Find where the given text appears and provide that cell's center as [X, Y] coordinate. 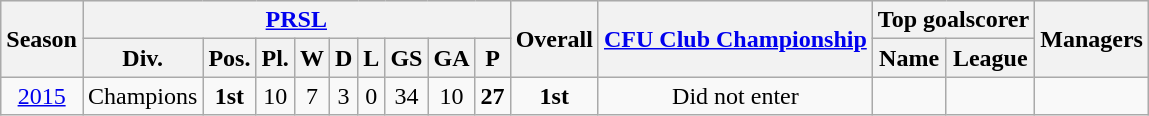
L [372, 58]
3 [343, 96]
P [492, 58]
GS [406, 58]
Pos. [230, 58]
Div. [142, 58]
Name [909, 58]
Pl. [275, 58]
D [343, 58]
Top goalscorer [953, 20]
Season [42, 39]
7 [312, 96]
GA [452, 58]
Overall [554, 39]
Managers [1092, 39]
League [990, 58]
Champions [142, 96]
2015 [42, 96]
34 [406, 96]
27 [492, 96]
0 [372, 96]
Did not enter [735, 96]
W [312, 58]
CFU Club Championship [735, 39]
PRSL [296, 20]
